Extract the [X, Y] coordinate from the center of the cell holding the provided text.  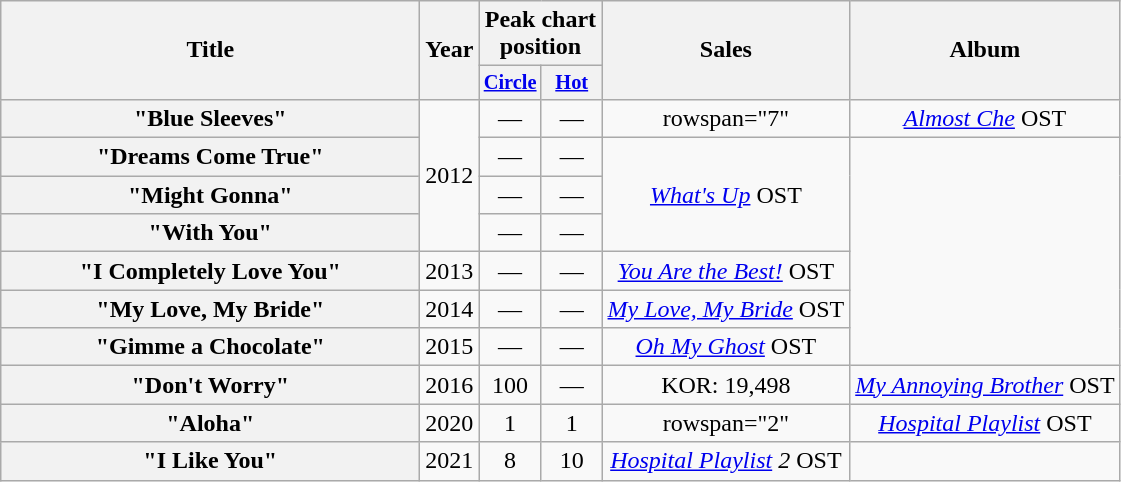
"Dreams Come True" [210, 157]
2013 [450, 271]
What's Up OST [726, 195]
2020 [450, 423]
Hot [572, 83]
Oh My Ghost OST [726, 347]
My Annoying Brother OST [985, 385]
"Might Gonna" [210, 195]
2016 [450, 385]
Year [450, 50]
2014 [450, 309]
Album [985, 50]
Almost Che OST [985, 118]
10 [572, 461]
"Gimme a Chocolate" [210, 347]
2012 [450, 175]
Hospital Playlist 2 OST [726, 461]
rowspan="7" [726, 118]
"Don't Worry" [210, 385]
My Love, My Bride OST [726, 309]
KOR: 19,498 [726, 385]
"Aloha" [210, 423]
"My Love, My Bride" [210, 309]
Peak chart position [540, 34]
"I Like You" [210, 461]
"With You" [210, 233]
2015 [450, 347]
8 [510, 461]
Circle [510, 83]
"I Completely Love You" [210, 271]
"Blue Sleeves" [210, 118]
Sales [726, 50]
You Are the Best! OST [726, 271]
2021 [450, 461]
Hospital Playlist OST [985, 423]
Title [210, 50]
rowspan="2" [726, 423]
100 [510, 385]
